Identify which cell holds the provided text, then report its (x, y) central coordinate. 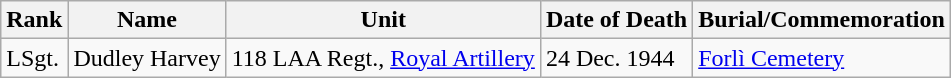
LSgt. (34, 58)
Name (147, 20)
Burial/Commemoration (822, 20)
118 LAA Regt., Royal Artillery (383, 58)
Dudley Harvey (147, 58)
Date of Death (616, 20)
Forlì Cemetery (822, 58)
24 Dec. 1944 (616, 58)
Unit (383, 20)
Rank (34, 20)
